From the cell containing the given text, extract its center point as [X, Y] coordinate. 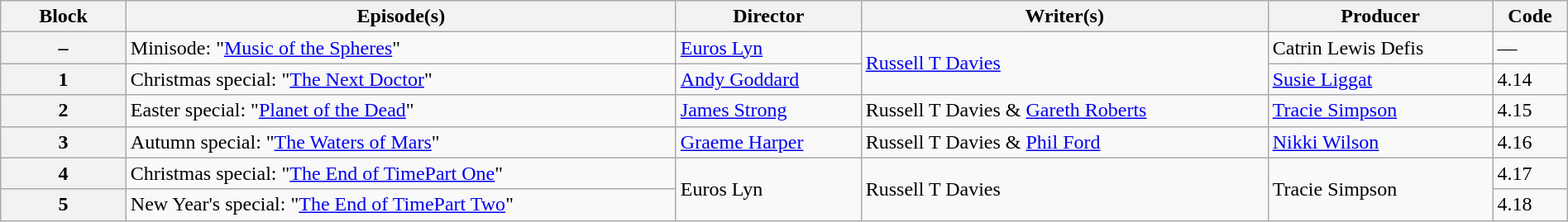
3 [64, 142]
Easter special: "Planet of the Dead" [400, 111]
Susie Liggat [1380, 79]
Catrin Lewis Defis [1380, 48]
Christmas special: "The End of TimePart One" [400, 173]
Minisode: "Music of the Spheres" [400, 48]
Russell T Davies & Gareth Roberts [1064, 111]
Director [768, 17]
Producer [1380, 17]
2 [64, 111]
Christmas special: "The Next Doctor" [400, 79]
Graeme Harper [768, 142]
Andy Goddard [768, 79]
4.15 [1530, 111]
1 [64, 79]
Writer(s) [1064, 17]
Episode(s) [400, 17]
4.16 [1530, 142]
4.14 [1530, 79]
James Strong [768, 111]
5 [64, 205]
Autumn special: "The Waters of Mars" [400, 142]
New Year's special: "The End of TimePart Two" [400, 205]
Block [64, 17]
Code [1530, 17]
Russell T Davies & Phil Ford [1064, 142]
– [64, 48]
4 [64, 173]
— [1530, 48]
4.17 [1530, 173]
4.18 [1530, 205]
Nikki Wilson [1380, 142]
